Provide the (x, y) coordinate of the cell's center where the given text is located.  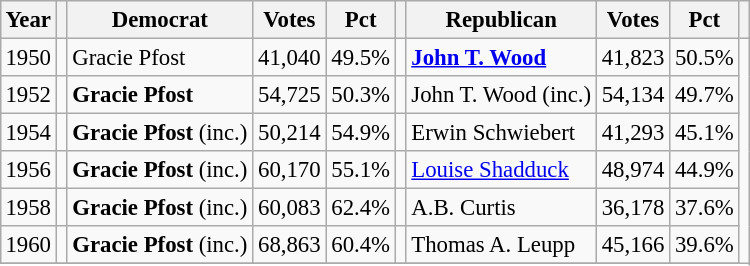
45,166 (632, 245)
Republican (501, 20)
60,170 (290, 170)
62.4% (360, 208)
54.9% (360, 133)
Year (28, 20)
1952 (28, 95)
49.7% (704, 95)
41,040 (290, 57)
54,725 (290, 95)
1960 (28, 245)
1958 (28, 208)
60.4% (360, 245)
John T. Wood (inc.) (501, 95)
A.B. Curtis (501, 208)
1950 (28, 57)
48,974 (632, 170)
1954 (28, 133)
John T. Wood (501, 57)
Louise Shadduck (501, 170)
41,293 (632, 133)
44.9% (704, 170)
50,214 (290, 133)
54,134 (632, 95)
Erwin Schwiebert (501, 133)
50.3% (360, 95)
37.6% (704, 208)
49.5% (360, 57)
Thomas A. Leupp (501, 245)
39.6% (704, 245)
50.5% (704, 57)
45.1% (704, 133)
1956 (28, 170)
55.1% (360, 170)
36,178 (632, 208)
Democrat (160, 20)
41,823 (632, 57)
60,083 (290, 208)
68,863 (290, 245)
